Scan for the cell matching the given text and deliver its [X, Y] coordinate at center. 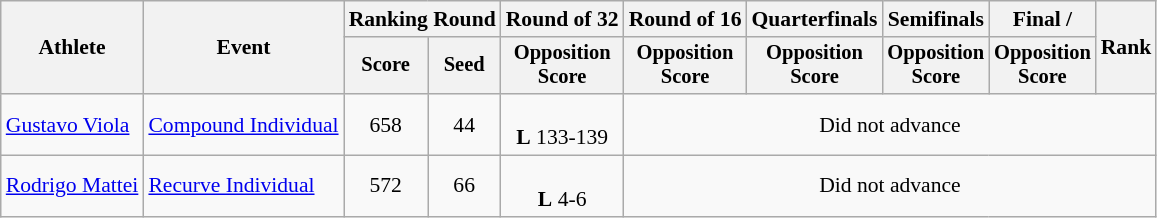
Final / [1042, 19]
Semifinals [936, 19]
572 [386, 186]
Score [386, 66]
L 4-6 [562, 186]
Seed [464, 66]
658 [386, 124]
Gustavo Viola [72, 124]
Athlete [72, 48]
44 [464, 124]
L 133-139 [562, 124]
Compound Individual [243, 124]
Round of 16 [686, 19]
66 [464, 186]
Quarterfinals [814, 19]
Round of 32 [562, 19]
Ranking Round [422, 19]
Rodrigo Mattei [72, 186]
Rank [1126, 48]
Event [243, 48]
Recurve Individual [243, 186]
